For the text-containing cell, return its midpoint in (x, y) coordinate format. 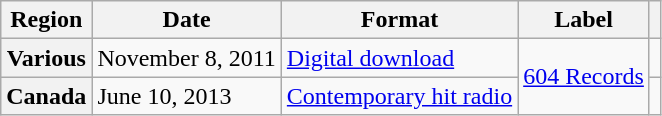
Format (399, 20)
Date (186, 20)
604 Records (584, 77)
Region (46, 20)
June 10, 2013 (186, 96)
Canada (46, 96)
Label (584, 20)
Various (46, 58)
Contemporary hit radio (399, 96)
November 8, 2011 (186, 58)
Digital download (399, 58)
